Capture the cell that displays the provided text and extract its [X, Y] central coordinate. 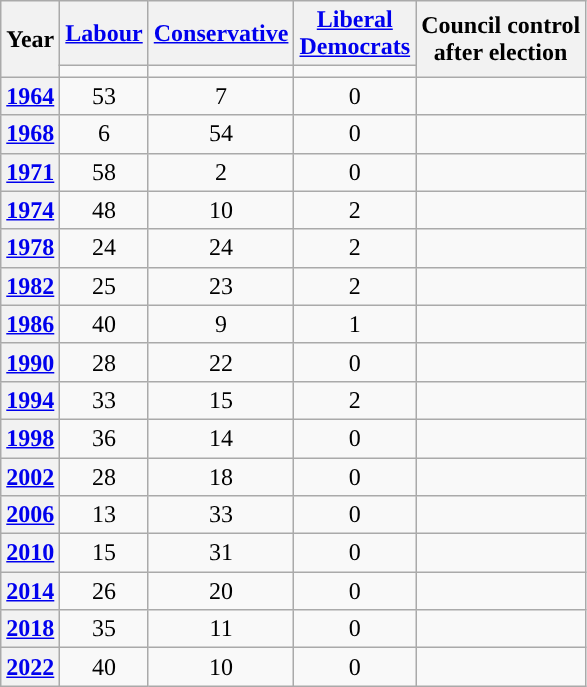
2018 [30, 629]
1994 [30, 400]
1998 [30, 438]
18 [221, 477]
1990 [30, 362]
1971 [30, 172]
9 [221, 324]
2002 [30, 477]
Council controlafter election [501, 39]
1 [355, 324]
Year [30, 39]
Liberal Democrats [355, 34]
53 [104, 96]
1982 [30, 286]
58 [104, 172]
35 [104, 629]
1964 [30, 96]
Conservative [221, 34]
20 [221, 591]
1978 [30, 248]
7 [221, 96]
26 [104, 591]
22 [221, 362]
6 [104, 134]
54 [221, 134]
1968 [30, 134]
14 [221, 438]
Labour [104, 34]
11 [221, 629]
2014 [30, 591]
1986 [30, 324]
31 [221, 553]
2022 [30, 667]
48 [104, 210]
13 [104, 515]
2006 [30, 515]
1974 [30, 210]
36 [104, 438]
25 [104, 286]
23 [221, 286]
2010 [30, 553]
